From the cell containing the given text, extract its center point as (X, Y) coordinate. 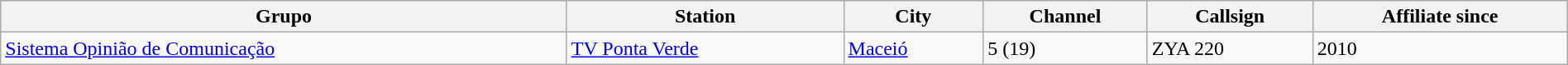
Grupo (284, 17)
5 (19) (1065, 48)
Affiliate since (1440, 17)
Station (705, 17)
ZYA 220 (1230, 48)
Channel (1065, 17)
2010 (1440, 48)
City (913, 17)
TV Ponta Verde (705, 48)
Maceió (913, 48)
Sistema Opinião de Comunicação (284, 48)
Callsign (1230, 17)
